Detect which cell encompasses the target text, then output its [X, Y] center coordinate. 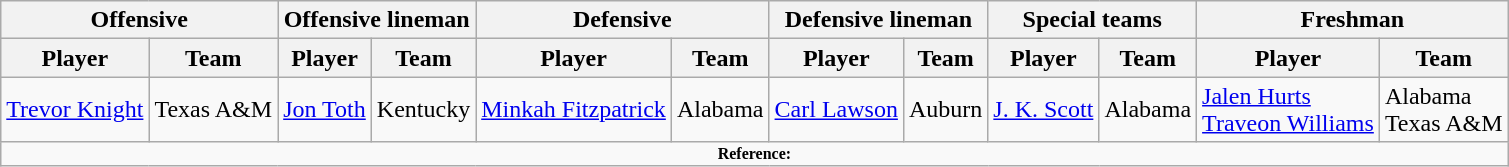
Texas A&M [214, 110]
J. K. Scott [1044, 110]
Freshman [1352, 20]
AlabamaTexas A&M [1444, 110]
Jon Toth [325, 110]
Offensive [140, 20]
Kentucky [423, 110]
Auburn [945, 110]
Jalen HurtsTraveon Williams [1288, 110]
Trevor Knight [75, 110]
Minkah Fitzpatrick [574, 110]
Reference: [754, 154]
Defensive lineman [878, 20]
Special teams [1092, 20]
Carl Lawson [836, 110]
Defensive [622, 20]
Offensive lineman [377, 20]
